Return the (X, Y) coordinate for the center point of the cell that contains the specified text.  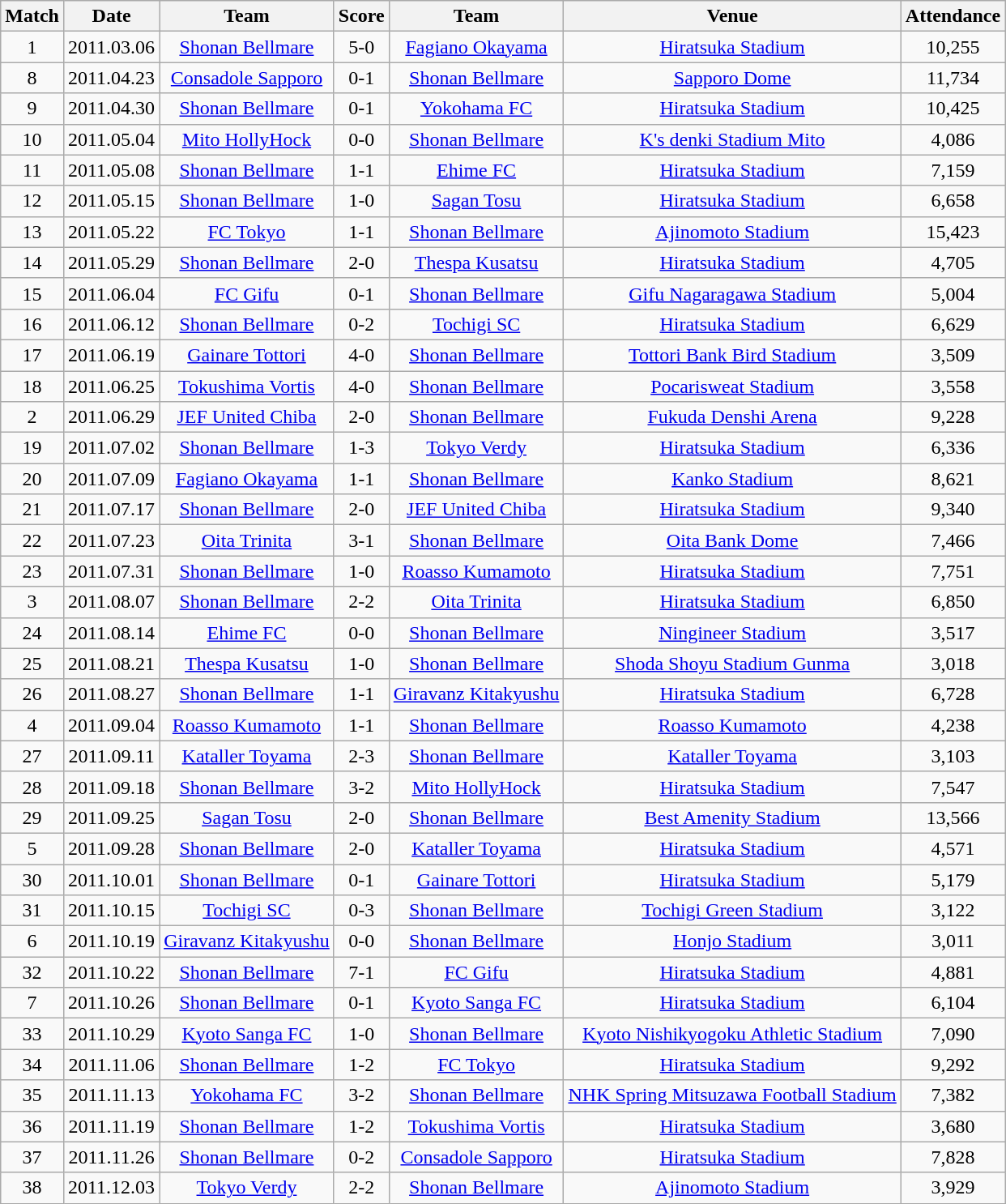
24 (32, 633)
Pocarisweat Stadium (732, 386)
Shoda Shoyu Stadium Gunma (732, 664)
32 (32, 972)
3,517 (953, 633)
5,179 (953, 879)
Attendance (953, 16)
7 (32, 1003)
2011.07.17 (111, 510)
3,929 (953, 1188)
Ningineer Stadium (732, 633)
2011.10.26 (111, 1003)
Oita Bank Dome (732, 540)
2 (32, 417)
2011.11.06 (111, 1065)
0-3 (361, 911)
2-3 (361, 756)
38 (32, 1188)
2011.05.22 (111, 232)
2011.06.25 (111, 386)
2011.06.19 (111, 355)
28 (32, 787)
7,382 (953, 1095)
4,705 (953, 263)
7,466 (953, 540)
31 (32, 911)
6,658 (953, 201)
9,340 (953, 510)
10,255 (953, 47)
2011.08.21 (111, 664)
35 (32, 1095)
6,850 (953, 602)
10 (32, 139)
2011.08.27 (111, 694)
3,122 (953, 911)
2011.08.14 (111, 633)
7,547 (953, 787)
2011.05.08 (111, 170)
11,734 (953, 78)
4,881 (953, 972)
7-1 (361, 972)
13,566 (953, 818)
27 (32, 756)
14 (32, 263)
3,103 (953, 756)
2011.07.23 (111, 540)
2011.08.07 (111, 602)
Best Amenity Stadium (732, 818)
6,728 (953, 694)
8 (32, 78)
Gifu Nagaragawa Stadium (732, 293)
20 (32, 479)
3,558 (953, 386)
8,621 (953, 479)
K's denki Stadium Mito (732, 139)
2011.09.28 (111, 848)
2011.11.13 (111, 1095)
34 (32, 1065)
2011.10.01 (111, 879)
2011.10.19 (111, 941)
2011.11.26 (111, 1157)
2011.10.22 (111, 972)
2011.10.29 (111, 1034)
Match (32, 16)
15 (32, 293)
4,571 (953, 848)
2011.10.15 (111, 911)
7,090 (953, 1034)
Tochigi Green Stadium (732, 911)
4 (32, 725)
7,751 (953, 571)
3,018 (953, 664)
29 (32, 818)
2011.09.11 (111, 756)
33 (32, 1034)
3,680 (953, 1126)
2011.04.23 (111, 78)
2011.11.19 (111, 1126)
NHK Spring Mitsuzawa Football Stadium (732, 1095)
2011.05.15 (111, 201)
Score (361, 16)
Sapporo Dome (732, 78)
2011.07.09 (111, 479)
1 (32, 47)
2011.04.30 (111, 109)
Tottori Bank Bird Stadium (732, 355)
2011.07.31 (111, 571)
9,228 (953, 417)
9,292 (953, 1065)
23 (32, 571)
6,336 (953, 448)
7,828 (953, 1157)
Kanko Stadium (732, 479)
37 (32, 1157)
26 (32, 694)
18 (32, 386)
21 (32, 510)
2011.06.12 (111, 324)
Venue (732, 16)
2011.12.03 (111, 1188)
5,004 (953, 293)
Date (111, 16)
4,086 (953, 139)
2011.05.04 (111, 139)
7,159 (953, 170)
6,104 (953, 1003)
Fukuda Denshi Arena (732, 417)
5 (32, 848)
17 (32, 355)
9 (32, 109)
25 (32, 664)
2011.09.04 (111, 725)
15,423 (953, 232)
3 (32, 602)
2011.05.29 (111, 263)
36 (32, 1126)
Kyoto Nishikyogoku Athletic Stadium (732, 1034)
2011.09.18 (111, 787)
2011.07.02 (111, 448)
22 (32, 540)
19 (32, 448)
6 (32, 941)
30 (32, 879)
2011.06.04 (111, 293)
13 (32, 232)
3,011 (953, 941)
3,509 (953, 355)
12 (32, 201)
2011.06.29 (111, 417)
16 (32, 324)
6,629 (953, 324)
Honjo Stadium (732, 941)
5-0 (361, 47)
3-1 (361, 540)
10,425 (953, 109)
1-3 (361, 448)
2011.09.25 (111, 818)
11 (32, 170)
4,238 (953, 725)
2011.03.06 (111, 47)
